Provide the [x, y] coordinate of the cell's center where the given text is located.  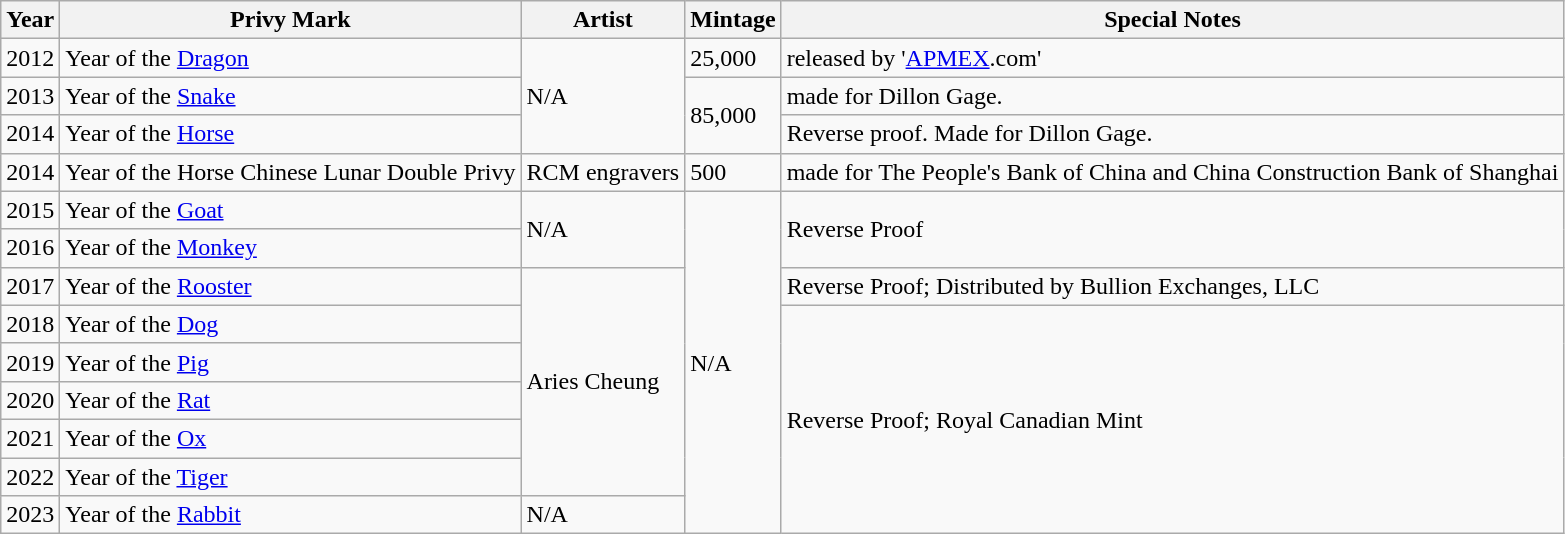
Aries Cheung [603, 381]
Reverse Proof; Distributed by Bullion Exchanges, LLC [1172, 286]
made for Dillon Gage. [1172, 96]
Year of the Dog [290, 324]
RCM engravers [603, 172]
Year of the Pig [290, 362]
Year of the Rabbit [290, 515]
85,000 [733, 115]
Year of the Snake [290, 96]
Artist [603, 20]
Year of the Horse Chinese Lunar Double Privy [290, 172]
2022 [30, 477]
Year of the Ox [290, 438]
Year of the Goat [290, 210]
2019 [30, 362]
2012 [30, 58]
Special Notes [1172, 20]
2021 [30, 438]
2015 [30, 210]
Reverse Proof; Royal Canadian Mint [1172, 419]
made for The People's Bank of China and China Construction Bank of Shanghai [1172, 172]
2013 [30, 96]
Year of the Dragon [290, 58]
Year [30, 20]
Privy Mark [290, 20]
2016 [30, 248]
Year of the Horse [290, 134]
released by 'APMEX.com' [1172, 58]
Year of the Rat [290, 400]
500 [733, 172]
Reverse Proof [1172, 229]
Reverse proof. Made for Dillon Gage. [1172, 134]
Year of the Tiger [290, 477]
Year of the Rooster [290, 286]
2023 [30, 515]
2017 [30, 286]
2018 [30, 324]
2020 [30, 400]
25,000 [733, 58]
Year of the Monkey [290, 248]
Mintage [733, 20]
